Capture the cell that displays the provided text and extract its [X, Y] central coordinate. 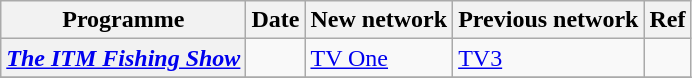
TV One [379, 58]
Ref [668, 20]
Programme [124, 20]
The ITM Fishing Show [124, 58]
TV3 [548, 58]
Previous network [548, 20]
Date [276, 20]
New network [379, 20]
